Find where the given text appears and provide that cell's center as (X, Y) coordinate. 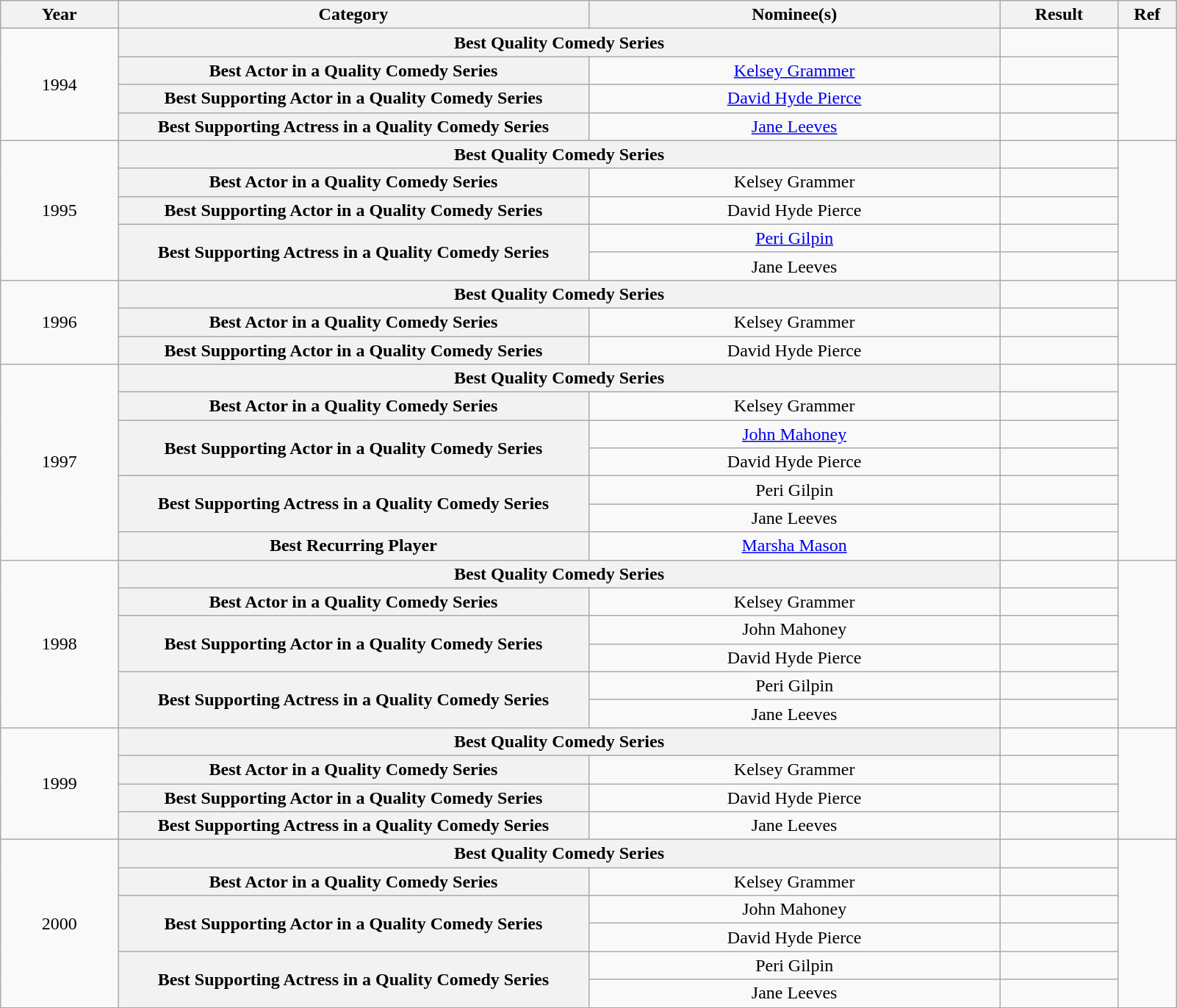
Nominee(s) (794, 15)
1994 (60, 84)
1996 (60, 322)
Result (1059, 15)
Ref (1147, 15)
1998 (60, 644)
Best Recurring Player (353, 546)
Year (60, 15)
Marsha Mason (794, 546)
2000 (60, 924)
Category (353, 15)
1995 (60, 210)
1997 (60, 462)
1999 (60, 783)
